Search for the cell housing the specified text and yield its [x, y] center coordinate. 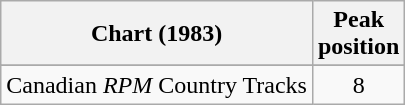
Peakposition [358, 34]
Chart (1983) [157, 34]
Canadian RPM Country Tracks [157, 85]
8 [358, 85]
